Identify which cell holds the provided text, then report its (x, y) central coordinate. 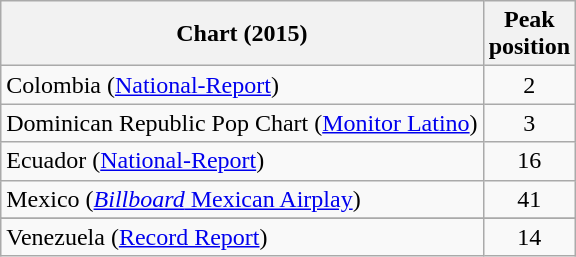
Venezuela (Record Report) (242, 237)
Mexico (Billboard Mexican Airplay) (242, 199)
2 (529, 85)
Colombia (National-Report) (242, 85)
16 (529, 161)
Ecuador (National-Report) (242, 161)
3 (529, 123)
Dominican Republic Pop Chart (Monitor Latino) (242, 123)
Peakposition (529, 34)
Chart (2015) (242, 34)
14 (529, 237)
41 (529, 199)
